Return the (x, y) coordinate for the center point of the cell that contains the specified text.  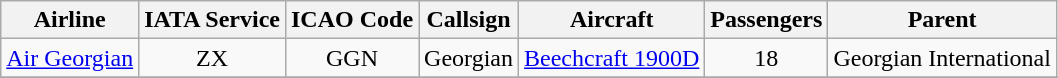
Parent (942, 20)
Air Georgian (70, 58)
Callsign (469, 20)
Aircraft (612, 20)
18 (766, 58)
Passengers (766, 20)
Georgian International (942, 58)
IATA Service (212, 20)
Airline (70, 20)
GGN (352, 58)
ZX (212, 58)
Georgian (469, 58)
Beechcraft 1900D (612, 58)
ICAO Code (352, 20)
